Return the (X, Y) coordinate for the center point of the cell that contains the specified text.  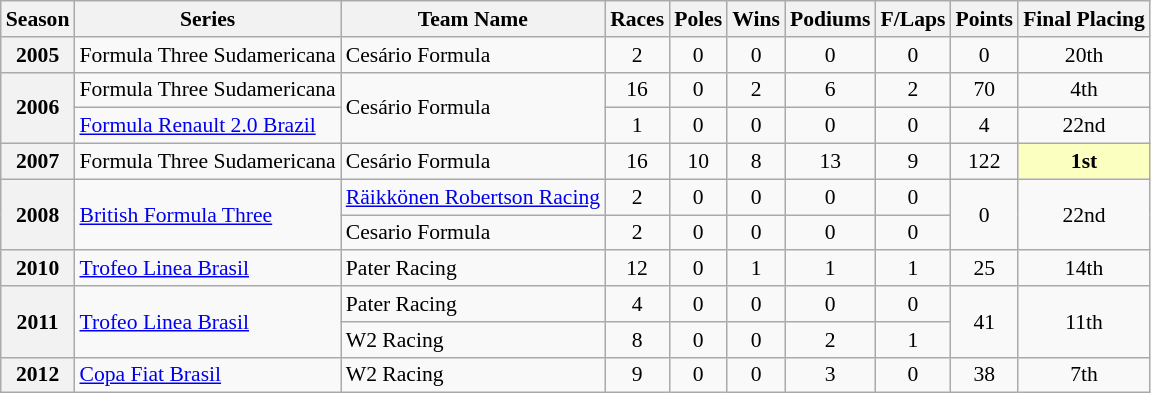
13 (830, 162)
Poles (698, 19)
11th (1084, 322)
Cesario Formula (473, 233)
Copa Fiat Brasil (207, 375)
1st (1084, 162)
British Formula Three (207, 214)
2010 (38, 269)
Podiums (830, 19)
3 (830, 375)
2007 (38, 162)
20th (1084, 55)
7th (1084, 375)
Races (637, 19)
Wins (756, 19)
25 (984, 269)
F/Laps (912, 19)
Series (207, 19)
6 (830, 90)
Räikkönen Robertson Racing (473, 197)
10 (698, 162)
2012 (38, 375)
2005 (38, 55)
Team Name (473, 19)
2008 (38, 214)
Formula Renault 2.0 Brazil (207, 126)
41 (984, 322)
38 (984, 375)
122 (984, 162)
Season (38, 19)
Points (984, 19)
2006 (38, 108)
14th (1084, 269)
Final Placing (1084, 19)
4th (1084, 90)
2011 (38, 322)
12 (637, 269)
70 (984, 90)
